Identify which cell holds the provided text, then report its [x, y] central coordinate. 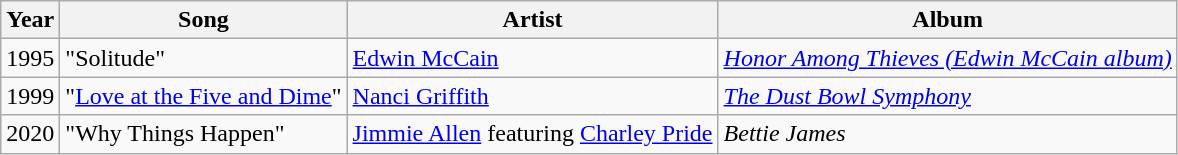
1999 [30, 96]
Bettie James [948, 134]
"Love at the Five and Dime" [204, 96]
2020 [30, 134]
Artist [532, 20]
Year [30, 20]
Honor Among Thieves (Edwin McCain album) [948, 58]
Jimmie Allen featuring Charley Pride [532, 134]
The Dust Bowl Symphony [948, 96]
1995 [30, 58]
"Why Things Happen" [204, 134]
Album [948, 20]
Edwin McCain [532, 58]
"Solitude" [204, 58]
Song [204, 20]
Nanci Griffith [532, 96]
